Detect which cell encompasses the target text, then output its (X, Y) center coordinate. 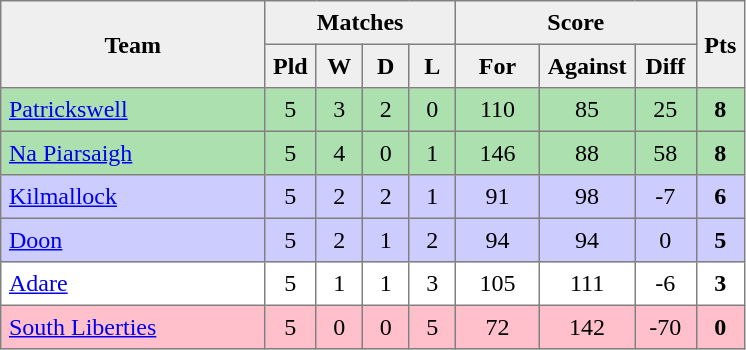
110 (497, 110)
Patrickswell (133, 110)
98 (586, 197)
-7 (666, 197)
Doon (133, 240)
85 (586, 110)
142 (586, 327)
72 (497, 327)
Pts (720, 44)
Pld (290, 66)
6 (720, 197)
For (497, 66)
Na Piarsaigh (133, 153)
146 (497, 153)
-6 (666, 284)
Adare (133, 284)
111 (586, 284)
D (385, 66)
Score (576, 23)
Matches (360, 23)
Against (586, 66)
W (339, 66)
Team (133, 44)
25 (666, 110)
Diff (666, 66)
South Liberties (133, 327)
91 (497, 197)
L (432, 66)
105 (497, 284)
4 (339, 153)
Kilmallock (133, 197)
58 (666, 153)
88 (586, 153)
-70 (666, 327)
